Return the [X, Y] coordinate for the center point of the cell that contains the specified text.  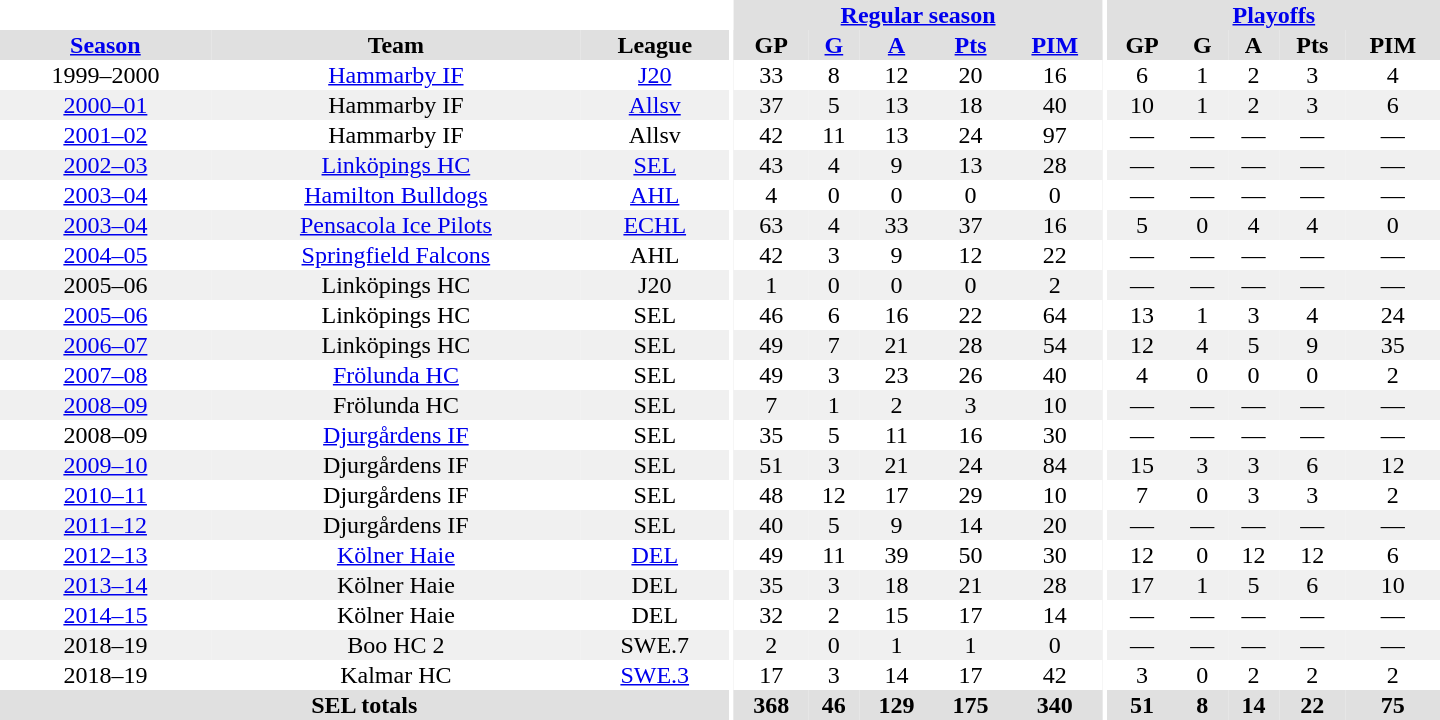
1999–2000 [106, 75]
368 [771, 705]
2009–10 [106, 465]
SWE.3 [654, 675]
129 [897, 705]
50 [971, 555]
340 [1055, 705]
Pensacola Ice Pilots [396, 225]
26 [971, 375]
Season [106, 45]
23 [897, 375]
2012–13 [106, 555]
97 [1055, 135]
Kalmar HC [396, 675]
2007–08 [106, 375]
175 [971, 705]
32 [771, 615]
54 [1055, 345]
Springfield Falcons [396, 255]
2000–01 [106, 105]
Hamilton Bulldogs [396, 195]
39 [897, 555]
SEL totals [364, 705]
29 [971, 495]
75 [1393, 705]
Regular season [918, 15]
Boo HC 2 [396, 645]
48 [771, 495]
84 [1055, 465]
League [654, 45]
SWE.7 [654, 645]
2013–14 [106, 585]
43 [771, 165]
2010–11 [106, 495]
Playoffs [1274, 15]
2001–02 [106, 135]
2014–15 [106, 615]
64 [1055, 315]
2004–05 [106, 255]
2006–07 [106, 345]
2002–03 [106, 165]
Team [396, 45]
ECHL [654, 225]
2011–12 [106, 525]
63 [771, 225]
